Determine the [x, y] coordinate at the center of the cell enclosing the given text.  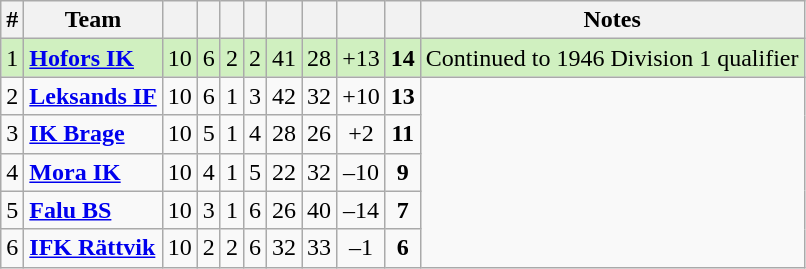
# [12, 20]
+10 [362, 96]
13 [402, 96]
–1 [362, 248]
14 [402, 58]
11 [402, 134]
9 [402, 172]
Hofors IK [93, 58]
Leksands IF [93, 96]
–10 [362, 172]
41 [284, 58]
33 [320, 248]
Falu BS [93, 210]
Notes [612, 20]
40 [320, 210]
–14 [362, 210]
Continued to 1946 Division 1 qualifier [612, 58]
+2 [362, 134]
IK Brage [93, 134]
Mora IK [93, 172]
22 [284, 172]
7 [402, 210]
IFK Rättvik [93, 248]
42 [284, 96]
Team [93, 20]
+13 [362, 58]
